Extract the (X, Y) coordinate from the center of the cell holding the provided text.  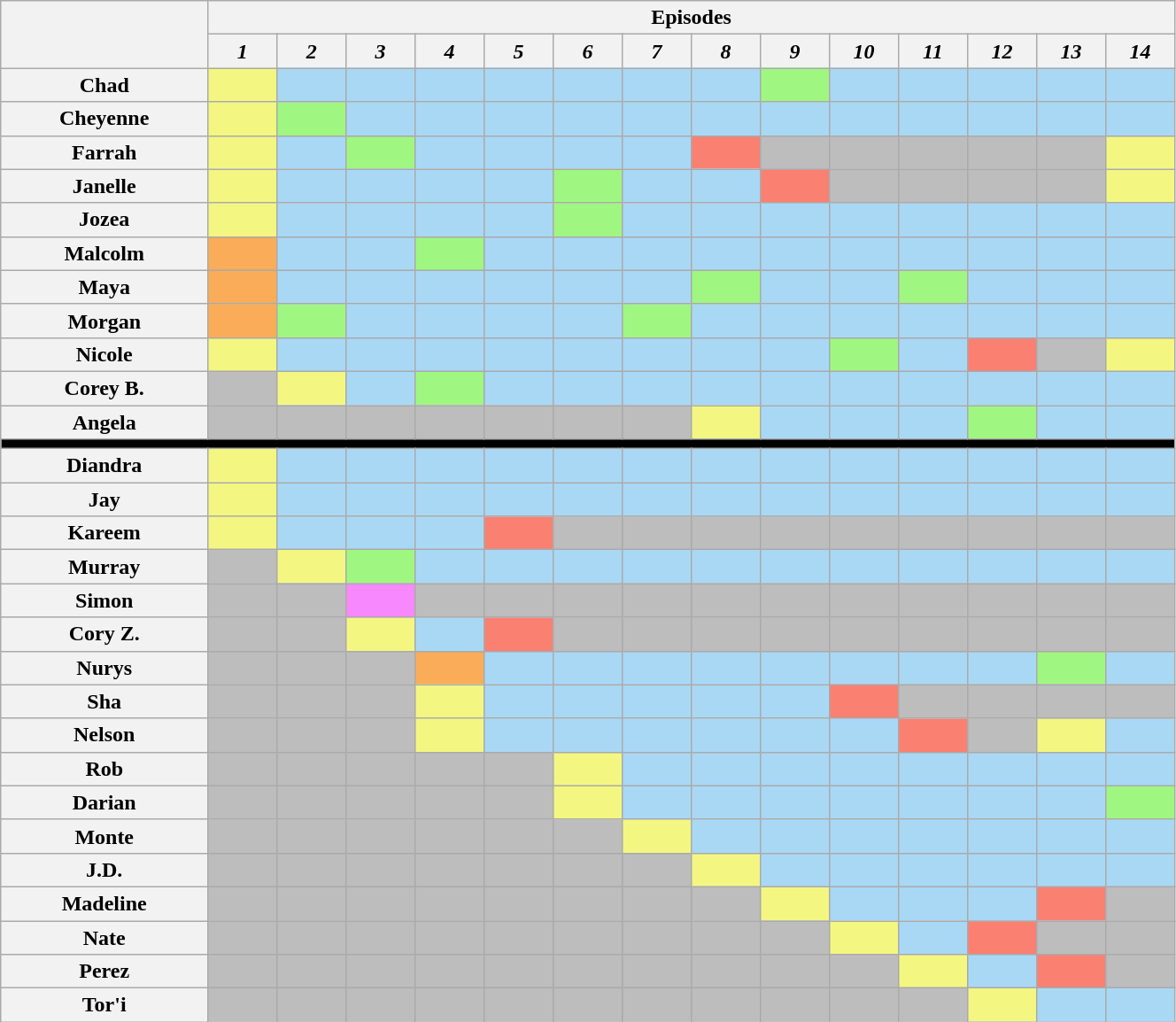
J.D. (104, 870)
Corey B. (104, 388)
Angela (104, 422)
Morgan (104, 321)
12 (1002, 51)
Nurys (104, 668)
10 (863, 51)
Maya (104, 287)
2 (312, 51)
14 (1140, 51)
Madeline (104, 903)
13 (1071, 51)
Nate (104, 938)
6 (588, 51)
Nelson (104, 735)
Murray (104, 567)
Cheyenne (104, 119)
5 (519, 51)
Chad (104, 85)
Diandra (104, 466)
Jay (104, 499)
Tor'i (104, 1005)
Nicole (104, 354)
Episodes (692, 18)
Cory Z. (104, 634)
Monte (104, 836)
Janelle (104, 186)
Darian (104, 802)
Jozea (104, 220)
Kareem (104, 533)
Sha (104, 701)
1 (243, 51)
7 (657, 51)
Simon (104, 600)
Farrah (104, 152)
9 (794, 51)
Rob (104, 769)
4 (450, 51)
3 (381, 51)
11 (932, 51)
Malcolm (104, 253)
8 (726, 51)
Perez (104, 972)
